Provide the (x, y) coordinate of the cell's center where the given text is located.  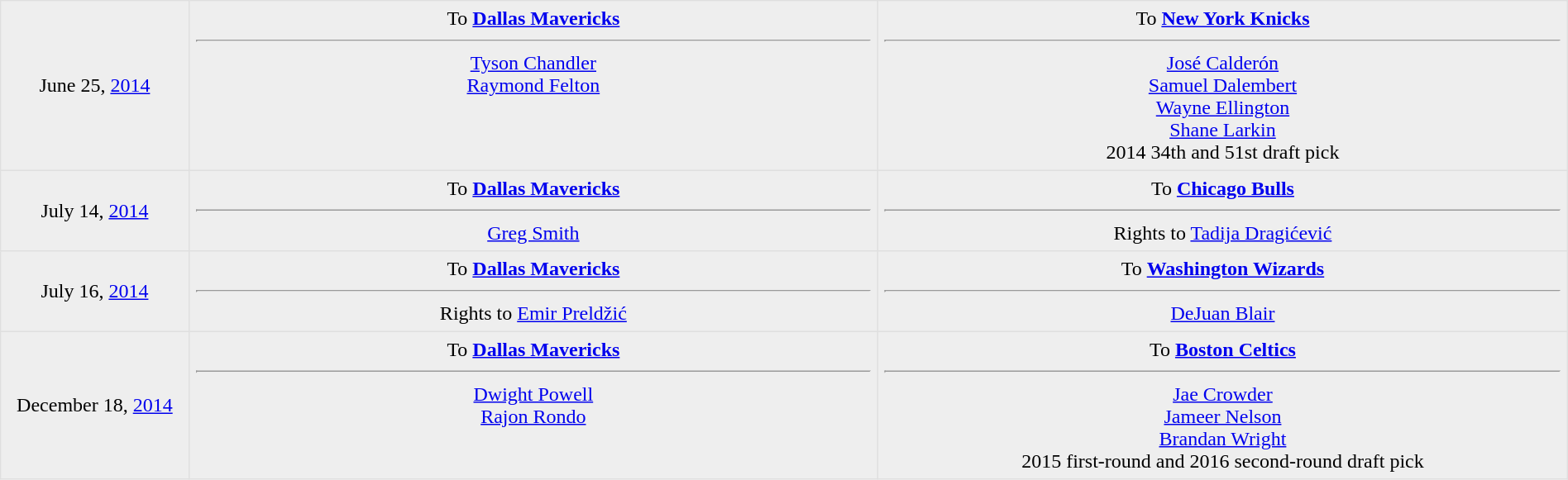
To Dallas MavericksTyson ChandlerRaymond Felton (533, 86)
July 16, 2014 (94, 292)
To Chicago BullsRights to Tadija Dragićević (1223, 211)
To Boston CelticsJae CrowderJameer NelsonBrandan Wright2015 first-round and 2016 second-round draft pick (1223, 405)
To Dallas MavericksRights to Emir Preldžić (533, 292)
June 25, 2014 (94, 86)
December 18, 2014 (94, 405)
To Dallas MavericksDwight PowellRajon Rondo (533, 405)
To New York KnicksJosé CalderónSamuel DalembertWayne EllingtonShane Larkin2014 34th and 51st draft pick (1223, 86)
To Dallas MavericksGreg Smith (533, 211)
July 14, 2014 (94, 211)
To Washington WizardsDeJuan Blair (1223, 292)
